Return (X, Y) of the center of cell containing provided text 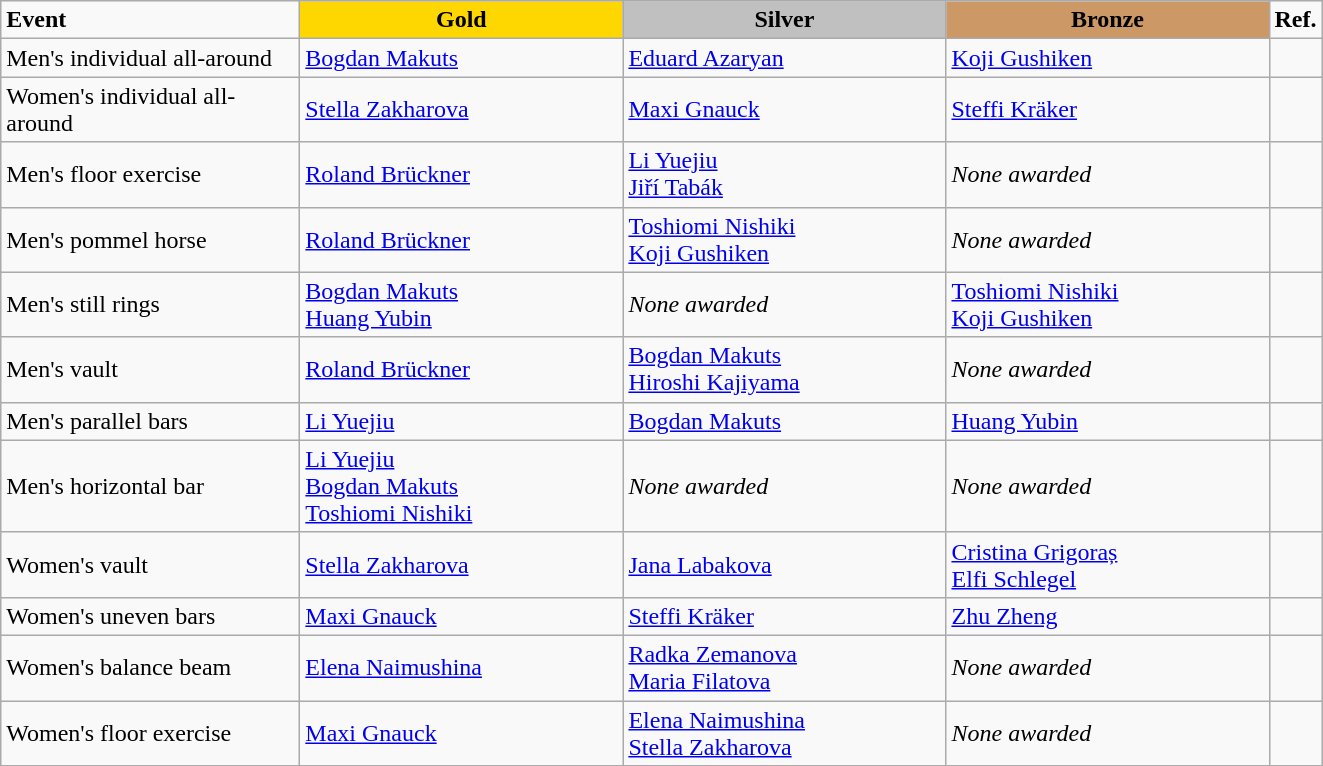
Bogdan Makuts Huang Yubin (462, 304)
Silver (784, 20)
Men's individual all-around (150, 58)
Zhu Zheng (1108, 616)
Men's pommel horse (150, 240)
Event (150, 20)
Cristina Grigoraș Elfi Schlegel (1108, 564)
Koji Gushiken (1108, 58)
Huang Yubin (1108, 421)
Women's floor exercise (150, 732)
Li Yuejiu Bogdan Makuts Toshiomi Nishiki (462, 486)
Women's vault (150, 564)
Bronze (1108, 20)
Women's balance beam (150, 668)
Men's vault (150, 370)
Men's horizontal bar (150, 486)
Men's floor exercise (150, 174)
Jana Labakova (784, 564)
Gold (462, 20)
Bogdan Makuts Hiroshi Kajiyama (784, 370)
Women's uneven bars (150, 616)
Women's individual all-around (150, 110)
Li Yuejiu (462, 421)
Ref. (1296, 20)
Radka Zemanova Maria Filatova (784, 668)
Elena Naimushina (462, 668)
Men's parallel bars (150, 421)
Elena Naimushina Stella Zakharova (784, 732)
Eduard Azaryan (784, 58)
Li Yuejiu Jiří Tabák (784, 174)
Men's still rings (150, 304)
